For the text-containing cell, return its midpoint in [X, Y] coordinate format. 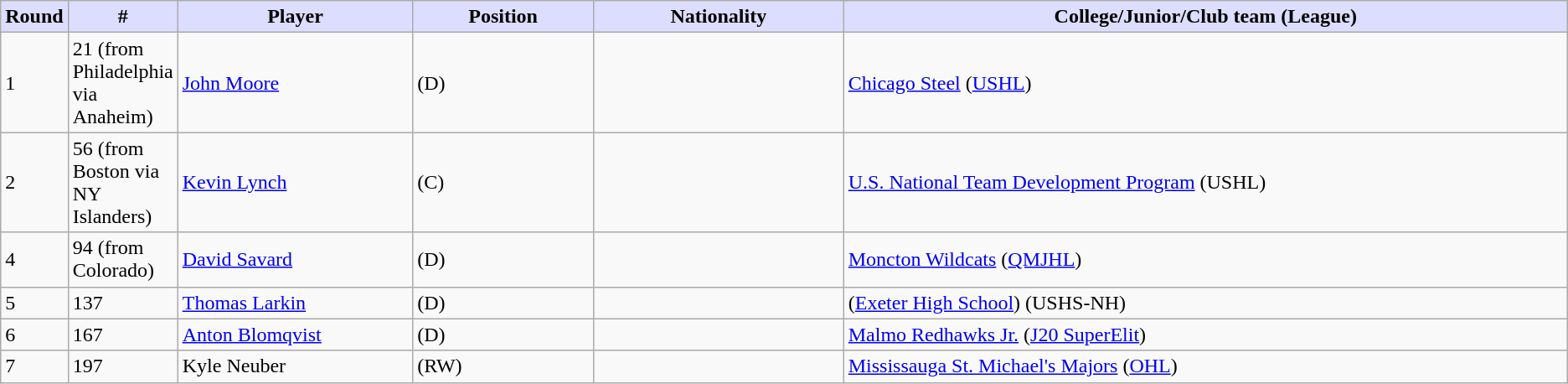
# [122, 17]
Kyle Neuber [295, 366]
6 [34, 335]
Round [34, 17]
College/Junior/Club team (League) [1205, 17]
Thomas Larkin [295, 303]
5 [34, 303]
(C) [503, 183]
4 [34, 260]
137 [122, 303]
Moncton Wildcats (QMJHL) [1205, 260]
Player [295, 17]
David Savard [295, 260]
197 [122, 366]
167 [122, 335]
7 [34, 366]
2 [34, 183]
Anton Blomqvist [295, 335]
Nationality [719, 17]
Malmo Redhawks Jr. (J20 SuperElit) [1205, 335]
(RW) [503, 366]
Chicago Steel (USHL) [1205, 82]
U.S. National Team Development Program (USHL) [1205, 183]
1 [34, 82]
Mississauga St. Michael's Majors (OHL) [1205, 366]
(Exeter High School) (USHS-NH) [1205, 303]
Position [503, 17]
Kevin Lynch [295, 183]
56 (from Boston via NY Islanders) [122, 183]
John Moore [295, 82]
21 (from Philadelphia via Anaheim) [122, 82]
94 (from Colorado) [122, 260]
